Scan for the cell matching the given text and deliver its [x, y] coordinate at center. 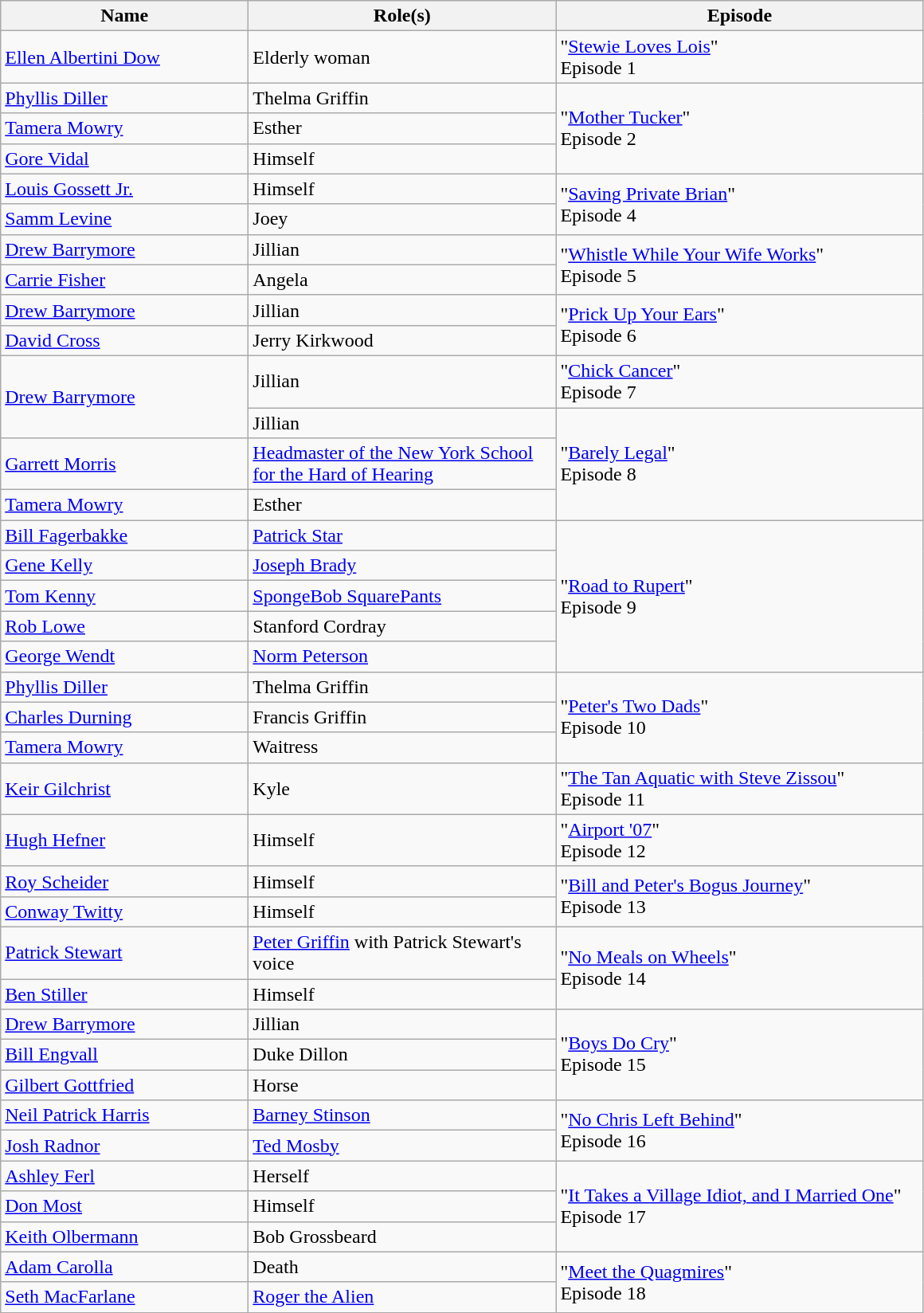
"Stewie Loves Lois"Episode 1 [739, 57]
Charles Durning [124, 717]
Joey [402, 219]
Louis Gossett Jr. [124, 189]
"No Chris Left Behind"Episode 16 [739, 1131]
Don Most [124, 1206]
"Airport '07"Episode 12 [739, 840]
Peter Griffin with Patrick Stewart's voice [402, 953]
"Whistle While Your Wife Works"Episode 5 [739, 265]
"Peter's Two Dads"Episode 10 [739, 717]
Ben Stiller [124, 994]
David Cross [124, 340]
Waitress [402, 747]
Bill Engvall [124, 1055]
Patrick Stewart [124, 953]
Name [124, 16]
Headmaster of the New York School for the Hard of Hearing [402, 464]
"Prick Up Your Ears"Episode 6 [739, 325]
Francis Griffin [402, 717]
Ted Mosby [402, 1146]
Josh Radnor [124, 1146]
Samm Levine [124, 219]
Garrett Morris [124, 464]
Bob Grossbeard [402, 1237]
"Bill and Peter's Bogus Journey"Episode 13 [739, 896]
Gene Kelly [124, 566]
"Chick Cancer"Episode 7 [739, 381]
Conway Twitty [124, 911]
Death [402, 1267]
Tom Kenny [124, 596]
"It Takes a Village Idiot, and I Married One"Episode 17 [739, 1206]
Barney Stinson [402, 1115]
Ellen Albertini Dow [124, 57]
Role(s) [402, 16]
Seth MacFarlane [124, 1297]
Elderly woman [402, 57]
Roger the Alien [402, 1297]
"No Meals on Wheels"Episode 14 [739, 967]
"Mother Tucker"Episode 2 [739, 128]
"Meet the Quagmires"Episode 18 [739, 1282]
Bill Fagerbakke [124, 535]
Patrick Star [402, 535]
"Barely Legal"Episode 8 [739, 464]
Ashley Ferl [124, 1176]
"Road to Rupert"Episode 9 [739, 596]
Episode [739, 16]
Keir Gilchrist [124, 789]
George Wendt [124, 656]
Roy Scheider [124, 881]
"The Tan Aquatic with Steve Zissou"Episode 11 [739, 789]
Angela [402, 280]
Keith Olbermann [124, 1237]
SpongeBob SquarePants [402, 596]
Jerry Kirkwood [402, 340]
"Saving Private Brian"Episode 4 [739, 204]
Kyle [402, 789]
Carrie Fisher [124, 280]
Herself [402, 1176]
Gore Vidal [124, 159]
"Boys Do Cry"Episode 15 [739, 1055]
Hugh Hefner [124, 840]
Gilbert Gottfried [124, 1085]
Joseph Brady [402, 566]
Neil Patrick Harris [124, 1115]
Rob Lowe [124, 626]
Adam Carolla [124, 1267]
Stanford Cordray [402, 626]
Duke Dillon [402, 1055]
Horse [402, 1085]
Norm Peterson [402, 656]
